Pinpoint the cell where the given text exists, returning its (X, Y) midpoint coordinate. 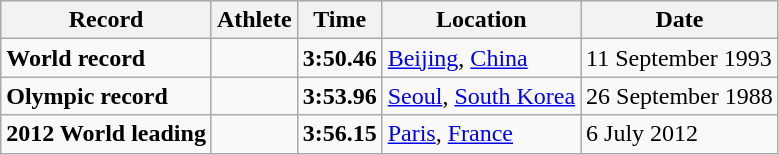
Athlete (254, 20)
Date (680, 20)
6 July 2012 (680, 134)
Paris, France (481, 134)
2012 World leading (106, 134)
Record (106, 20)
Seoul, South Korea (481, 96)
World record (106, 58)
Time (340, 20)
Location (481, 20)
3:56.15 (340, 134)
11 September 1993 (680, 58)
26 September 1988 (680, 96)
Olympic record (106, 96)
3:50.46 (340, 58)
Beijing, China (481, 58)
3:53.96 (340, 96)
